From the cell containing the given text, extract its center point as [X, Y] coordinate. 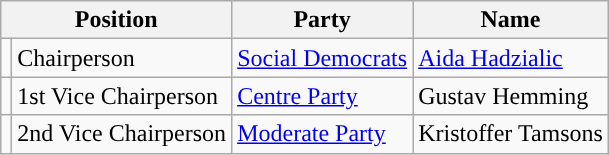
Aida Hadzialic [511, 58]
Social Democrats [322, 58]
Moderate Party [322, 134]
Name [511, 20]
Gustav Hemming [511, 96]
Centre Party [322, 96]
Party [322, 20]
Kristoffer Tamsons [511, 134]
2nd Vice Chairperson [122, 134]
Chairperson [122, 58]
1st Vice Chairperson [122, 96]
Position [116, 20]
